Scan for the cell matching the given text and deliver its [x, y] coordinate at center. 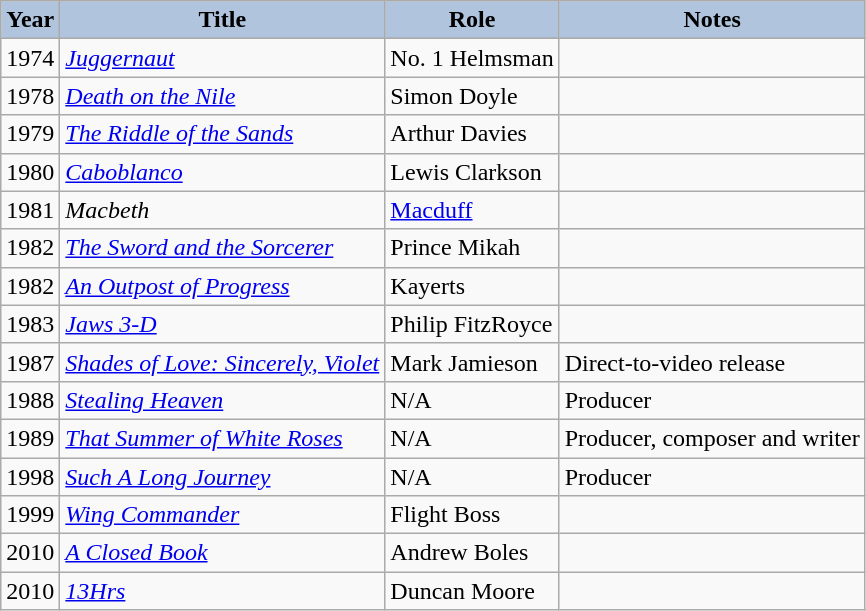
Death on the Nile [222, 96]
No. 1 Helmsman [472, 58]
Shades of Love: Sincerely, Violet [222, 362]
Kayerts [472, 286]
1978 [30, 96]
1989 [30, 438]
Caboblanco [222, 172]
1980 [30, 172]
1988 [30, 400]
Title [222, 20]
Philip FitzRoyce [472, 324]
Mark Jamieson [472, 362]
1999 [30, 515]
1983 [30, 324]
1987 [30, 362]
1979 [30, 134]
1998 [30, 477]
Prince Mikah [472, 248]
Duncan Moore [472, 591]
Such A Long Journey [222, 477]
That Summer of White Roses [222, 438]
Stealing Heaven [222, 400]
The Sword and the Sorcerer [222, 248]
Year [30, 20]
A Closed Book [222, 553]
13Hrs [222, 591]
1981 [30, 210]
Direct-to-video release [712, 362]
Macbeth [222, 210]
Juggernaut [222, 58]
Macduff [472, 210]
An Outpost of Progress [222, 286]
1974 [30, 58]
Jaws 3-D [222, 324]
The Riddle of the Sands [222, 134]
Arthur Davies [472, 134]
Producer, composer and writer [712, 438]
Role [472, 20]
Andrew Boles [472, 553]
Notes [712, 20]
Flight Boss [472, 515]
Simon Doyle [472, 96]
Wing Commander [222, 515]
Lewis Clarkson [472, 172]
